Extract the [X, Y] coordinate from the center of the cell holding the provided text.  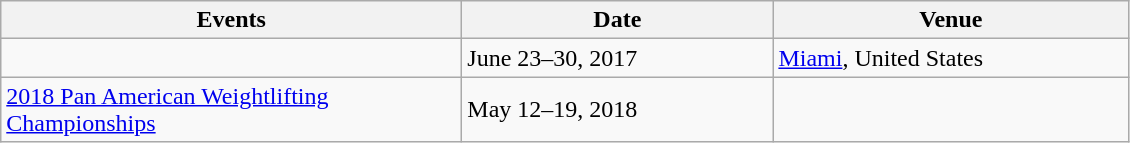
May 12–19, 2018 [618, 110]
Date [618, 20]
June 23–30, 2017 [618, 58]
2018 Pan American Weightlifting Championships [232, 110]
Venue [951, 20]
Events [232, 20]
Miami, United States [951, 58]
